Return [X, Y] of the center of cell containing provided text 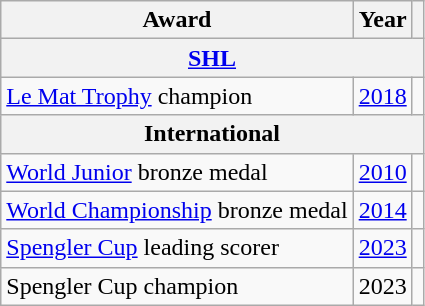
Spengler Cup leading scorer [177, 248]
2018 [382, 96]
Award [177, 20]
International [212, 134]
2014 [382, 210]
World Championship bronze medal [177, 210]
2010 [382, 172]
SHL [212, 58]
Year [382, 20]
World Junior bronze medal [177, 172]
Le Mat Trophy champion [177, 96]
Spengler Cup champion [177, 286]
